Determine the [X, Y] coordinate at the center of the cell enclosing the given text.  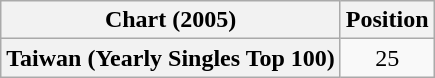
Taiwan (Yearly Singles Top 100) [171, 58]
Position [387, 20]
25 [387, 58]
Chart (2005) [171, 20]
